Scan for the cell matching the given text and deliver its [x, y] coordinate at center. 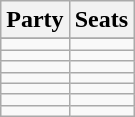
Seats [101, 20]
Party [35, 20]
